Return the (x, y) coordinate for the center point of the cell that contains the specified text.  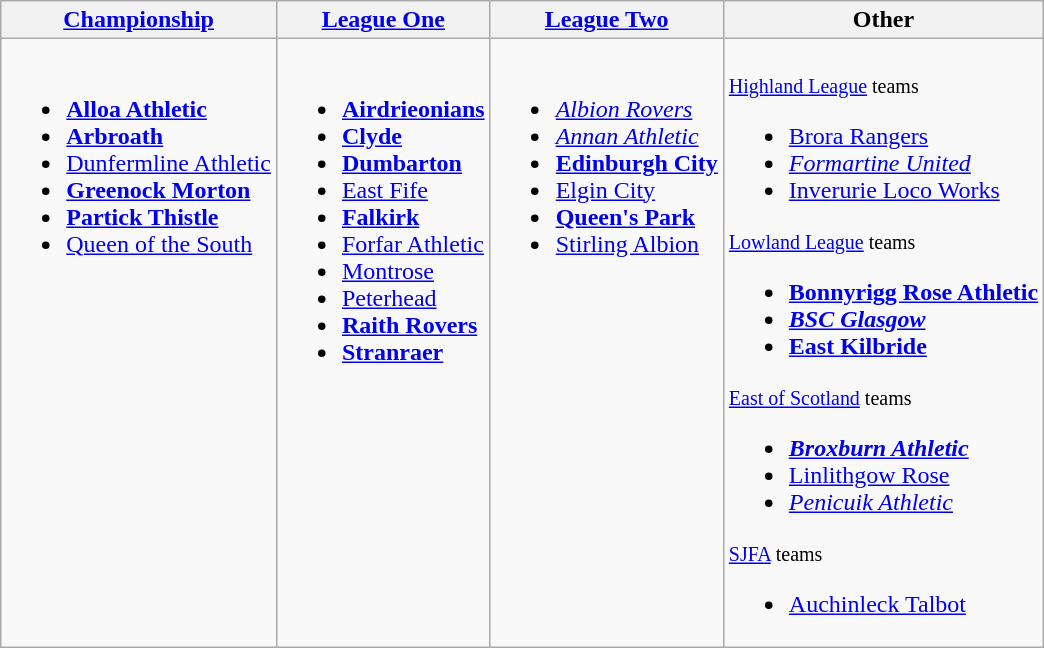
League One (383, 20)
Other (883, 20)
Championship (139, 20)
Albion RoversAnnan AthleticEdinburgh CityElgin CityQueen's ParkStirling Albion (606, 343)
AirdrieoniansClydeDumbartonEast FifeFalkirkForfar AthleticMontrosePeterheadRaith RoversStranraer (383, 343)
Alloa AthleticArbroathDunfermline AthleticGreenock MortonPartick ThistleQueen of the South (139, 343)
League Two (606, 20)
